Find where the given text appears and provide that cell's center as (X, Y) coordinate. 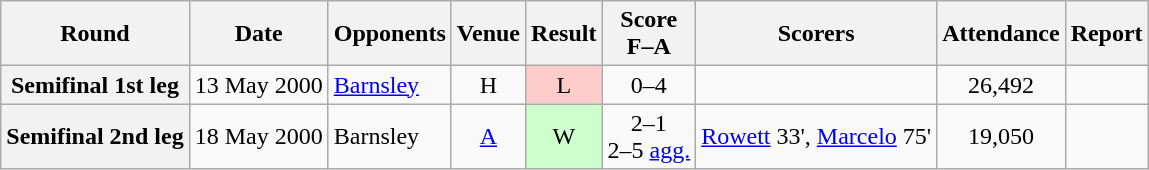
Opponents (390, 34)
Round (95, 34)
2–12–5 agg. (649, 136)
Date (258, 34)
Semifinal 2nd leg (95, 136)
26,492 (1001, 85)
L (564, 85)
ScoreF–A (649, 34)
H (488, 85)
Report (1106, 34)
Venue (488, 34)
Attendance (1001, 34)
Semifinal 1st leg (95, 85)
Scorers (816, 34)
A (488, 136)
13 May 2000 (258, 85)
W (564, 136)
19,050 (1001, 136)
0–4 (649, 85)
18 May 2000 (258, 136)
Result (564, 34)
Rowett 33', Marcelo 75' (816, 136)
